Extract the [x, y] coordinate from the center of the cell holding the provided text.  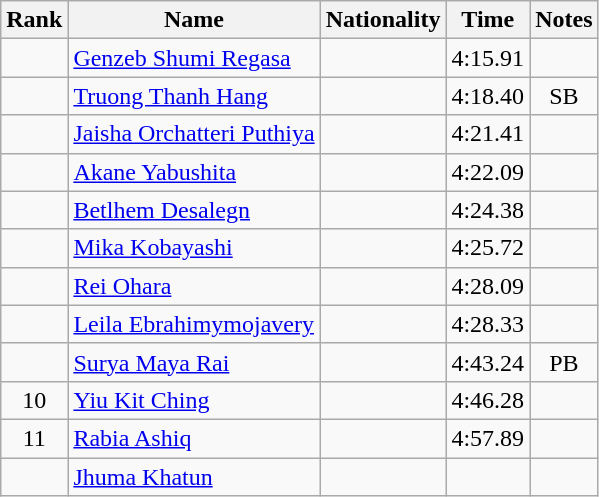
4:15.91 [488, 58]
4:28.09 [488, 286]
Name [194, 20]
Genzeb Shumi Regasa [194, 58]
Mika Kobayashi [194, 248]
Nationality [383, 20]
4:18.40 [488, 96]
4:43.24 [488, 362]
Leila Ebrahimymojavery [194, 324]
11 [34, 438]
4:46.28 [488, 400]
SB [564, 96]
Truong Thanh Hang [194, 96]
4:21.41 [488, 134]
Time [488, 20]
Jhuma Khatun [194, 477]
Rank [34, 20]
Rei Ohara [194, 286]
4:22.09 [488, 172]
10 [34, 400]
Rabia Ashiq [194, 438]
Jaisha Orchatteri Puthiya [194, 134]
PB [564, 362]
Yiu Kit Ching [194, 400]
Notes [564, 20]
Betlhem Desalegn [194, 210]
4:25.72 [488, 248]
4:24.38 [488, 210]
4:28.33 [488, 324]
4:57.89 [488, 438]
Akane Yabushita [194, 172]
Surya Maya Rai [194, 362]
